Extract the (x, y) coordinate from the center of the cell holding the provided text.  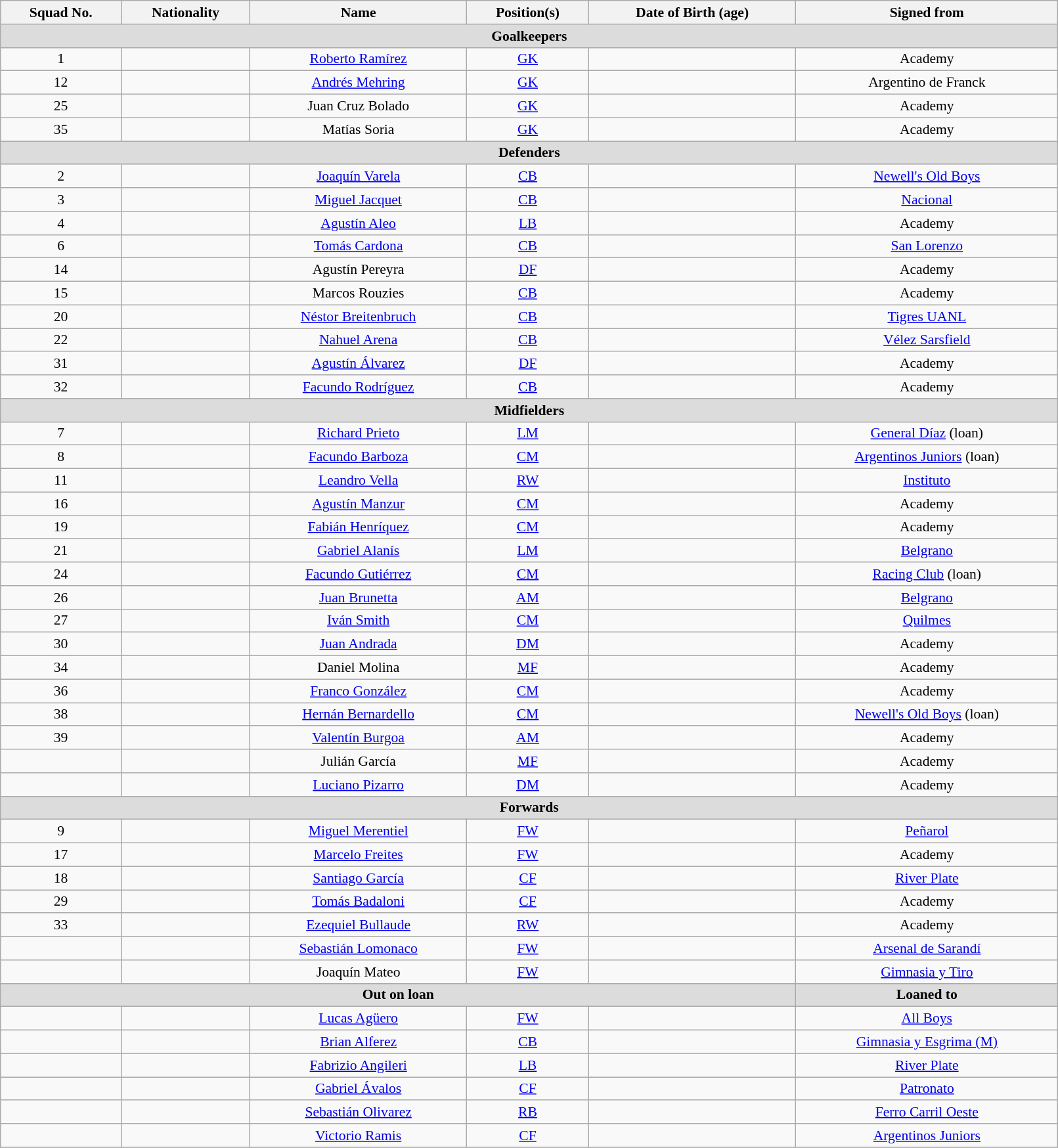
Agustín Manzur (359, 504)
Santiago García (359, 878)
7 (61, 433)
All Boys (927, 1019)
Date of Birth (age) (692, 12)
RB (528, 1113)
Agustín Pereyra (359, 270)
Newell's Old Boys (927, 177)
Racing Club (loan) (927, 574)
30 (61, 644)
35 (61, 129)
8 (61, 457)
32 (61, 387)
26 (61, 598)
Juan Brunetta (359, 598)
Loaned to (927, 995)
38 (61, 715)
16 (61, 504)
Instituto (927, 481)
Tomás Badaloni (359, 902)
San Lorenzo (927, 246)
Marcelo Freites (359, 855)
Gabriel Alanís (359, 551)
Vélez Sarsfield (927, 340)
Facundo Barboza (359, 457)
34 (61, 668)
36 (61, 691)
Ezequiel Bullaude (359, 925)
Victorio Ramis (359, 1136)
Julián García (359, 761)
31 (61, 364)
33 (61, 925)
Facundo Rodríguez (359, 387)
Fabrizio Angileri (359, 1065)
Squad No. (61, 12)
Signed from (927, 12)
6 (61, 246)
General Díaz (loan) (927, 433)
Nahuel Arena (359, 340)
2 (61, 177)
Sebastián Lomonaco (359, 948)
12 (61, 83)
Brian Alferez (359, 1042)
Forwards (529, 808)
Argentinos Juniors (927, 1136)
Newell's Old Boys (loan) (927, 715)
Joaquín Mateo (359, 972)
Fabián Henríquez (359, 527)
Defenders (529, 153)
Sebastián Olivarez (359, 1113)
Andrés Mehring (359, 83)
Agustín Aleo (359, 223)
Tomás Cardona (359, 246)
21 (61, 551)
Juan Andrada (359, 644)
Hernán Bernardello (359, 715)
14 (61, 270)
Richard Prieto (359, 433)
Arsenal de Sarandí (927, 948)
Franco González (359, 691)
Out on loan (398, 995)
Gabriel Ávalos (359, 1089)
Gimnasia y Tiro (927, 972)
Lucas Agüero (359, 1019)
Gimnasia y Esgrima (M) (927, 1042)
15 (61, 294)
9 (61, 831)
Patronato (927, 1089)
4 (61, 223)
25 (61, 106)
Marcos Rouzies (359, 294)
3 (61, 200)
24 (61, 574)
Name (359, 12)
Juan Cruz Bolado (359, 106)
1 (61, 59)
Roberto Ramírez (359, 59)
Argentinos Juniors (loan) (927, 457)
11 (61, 481)
Miguel Jacquet (359, 200)
27 (61, 621)
Iván Smith (359, 621)
29 (61, 902)
Ferro Carril Oeste (927, 1113)
Néstor Breitenbruch (359, 317)
Position(s) (528, 12)
Quilmes (927, 621)
Nacional (927, 200)
22 (61, 340)
Leandro Vella (359, 481)
18 (61, 878)
Matías Soria (359, 129)
Valentín Burgoa (359, 738)
Peñarol (927, 831)
Goalkeepers (529, 36)
Midfielders (529, 410)
19 (61, 527)
Argentino de Franck (927, 83)
20 (61, 317)
Miguel Merentiel (359, 831)
Daniel Molina (359, 668)
Nationality (185, 12)
Luciano Pizarro (359, 785)
Joaquín Varela (359, 177)
Facundo Gutiérrez (359, 574)
Tigres UANL (927, 317)
17 (61, 855)
39 (61, 738)
Agustín Álvarez (359, 364)
